Identify which cell holds the provided text, then report its [X, Y] central coordinate. 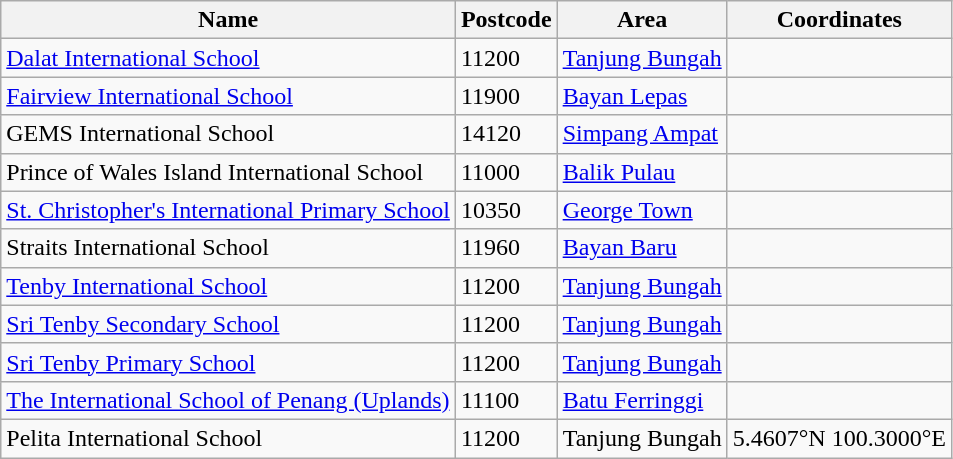
Straits International School [228, 248]
Coordinates [839, 20]
Pelita International School [228, 438]
Sri Tenby Primary School [228, 362]
10350 [506, 210]
Area [642, 20]
11100 [506, 400]
11900 [506, 96]
Balik Pulau [642, 172]
11960 [506, 248]
St. Christopher's International Primary School [228, 210]
Bayan Lepas [642, 96]
Postcode [506, 20]
11000 [506, 172]
Sri Tenby Secondary School [228, 324]
Dalat International School [228, 58]
Tenby International School [228, 286]
Simpang Ampat [642, 134]
Bayan Baru [642, 248]
Prince of Wales Island International School [228, 172]
14120 [506, 134]
5.4607°N 100.3000°E [839, 438]
George Town [642, 210]
Batu Ferringgi [642, 400]
GEMS International School [228, 134]
Fairview International School [228, 96]
The International School of Penang (Uplands) [228, 400]
Name [228, 20]
